Detect which cell encompasses the target text, then output its (X, Y) center coordinate. 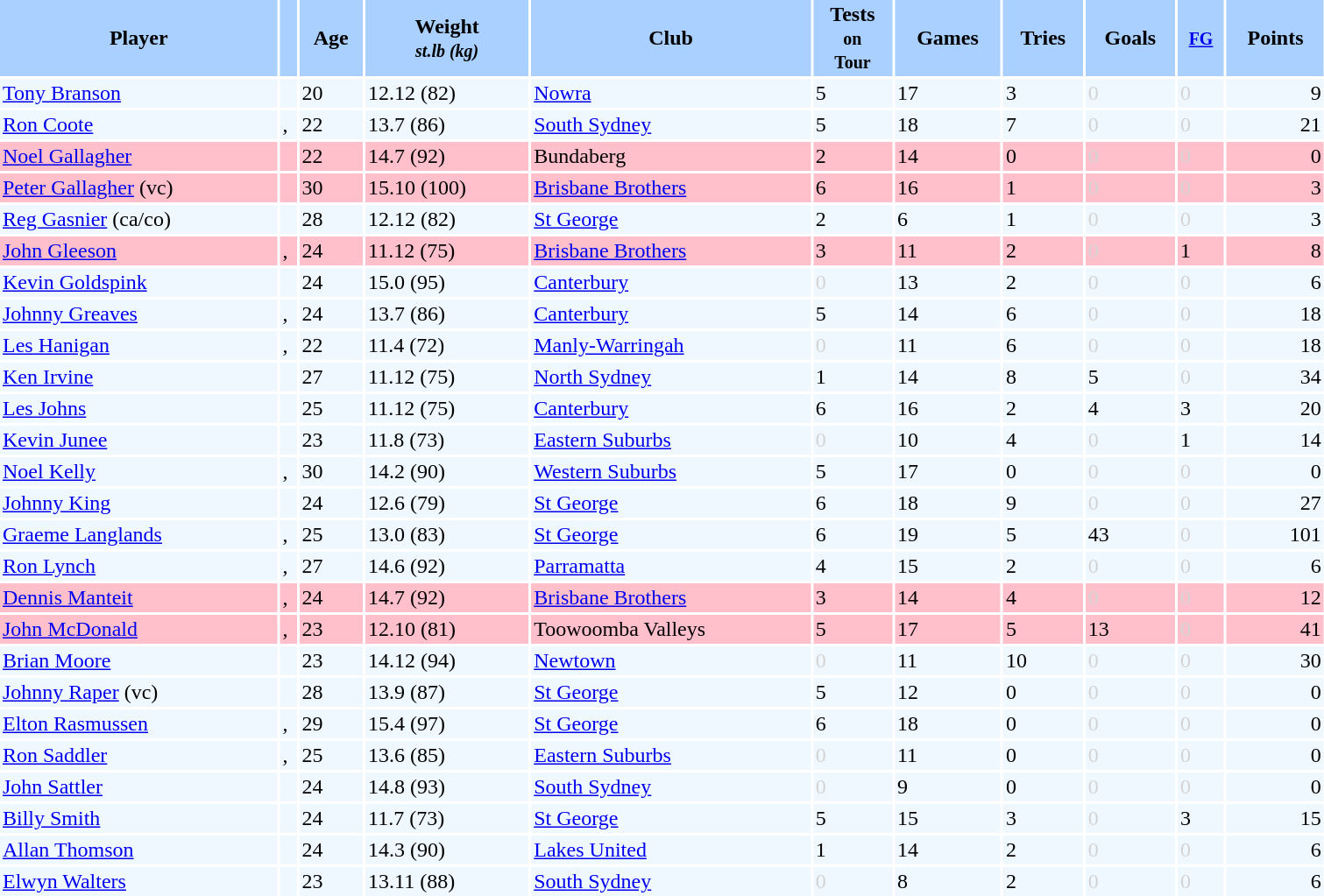
29 (331, 723)
Tony Branson (138, 93)
Player (138, 39)
Peter Gallagher (vc) (138, 187)
19 (948, 534)
Billy Smith (138, 818)
14.12 (94) (447, 660)
Newtown (671, 660)
Manly-Warringah (671, 345)
Weightst.lb (kg) (447, 39)
Noel Kelly (138, 471)
Goals (1130, 39)
Les Hanigan (138, 345)
13.11 (88) (447, 881)
11.8 (73) (447, 440)
7 (1043, 124)
Ron Coote (138, 124)
Dennis Manteit (138, 597)
Kevin Goldspink (138, 282)
TestsonTour (853, 39)
Points (1276, 39)
12.6 (79) (447, 503)
21 (1276, 124)
Brian Moore (138, 660)
11.4 (72) (447, 345)
Age (331, 39)
Club (671, 39)
Toowoomba Valleys (671, 629)
14.8 (93) (447, 787)
Johnny Greaves (138, 314)
Tries (1043, 39)
11.7 (73) (447, 818)
John Gleeson (138, 250)
John Sattler (138, 787)
Games (948, 39)
John McDonald (138, 629)
15.4 (97) (447, 723)
14.6 (92) (447, 566)
Western Suburbs (671, 471)
14.2 (90) (447, 471)
Parramatta (671, 566)
Ken Irvine (138, 377)
Ron Lynch (138, 566)
15.10 (100) (447, 187)
34 (1276, 377)
Lakes United (671, 850)
Les Johns (138, 408)
Noel Gallagher (138, 156)
North Sydney (671, 377)
Bundaberg (671, 156)
Reg Gasnier (ca/co) (138, 219)
Elwyn Walters (138, 881)
15.0 (95) (447, 282)
43 (1130, 534)
Graeme Langlands (138, 534)
41 (1276, 629)
Ron Saddler (138, 755)
13.0 (83) (447, 534)
Johnny King (138, 503)
12.10 (81) (447, 629)
14.3 (90) (447, 850)
FG (1200, 39)
Elton Rasmussen (138, 723)
101 (1276, 534)
Allan Thomson (138, 850)
13.9 (87) (447, 692)
Kevin Junee (138, 440)
Johnny Raper (vc) (138, 692)
13.6 (85) (447, 755)
Nowra (671, 93)
